Provide the [x, y] coordinate of the cell's center where the given text is located.  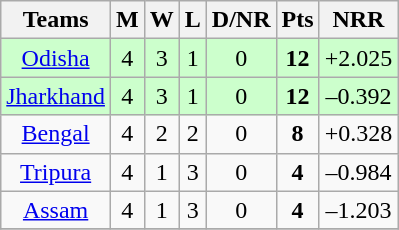
–0.392 [358, 96]
Tripura [56, 172]
Teams [56, 20]
Jharkhand [56, 96]
Bengal [56, 134]
8 [298, 134]
+0.328 [358, 134]
Assam [56, 210]
NRR [358, 20]
M [127, 20]
–1.203 [358, 210]
D/NR [241, 20]
L [192, 20]
–0.984 [358, 172]
Pts [298, 20]
W [162, 20]
Odisha [56, 58]
+2.025 [358, 58]
